Search for the cell housing the specified text and yield its (X, Y) center coordinate. 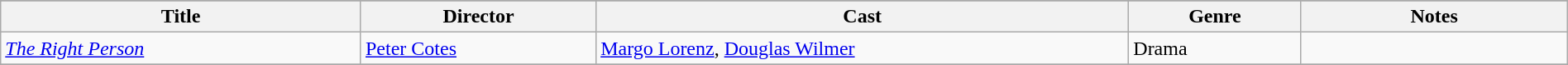
Notes (1434, 17)
Drama (1215, 48)
Cast (863, 17)
Peter Cotes (478, 48)
Genre (1215, 17)
The Right Person (181, 48)
Director (478, 17)
Title (181, 17)
Margo Lorenz, Douglas Wilmer (863, 48)
